Locate the cell with the specified text and output its (X, Y) center coordinate. 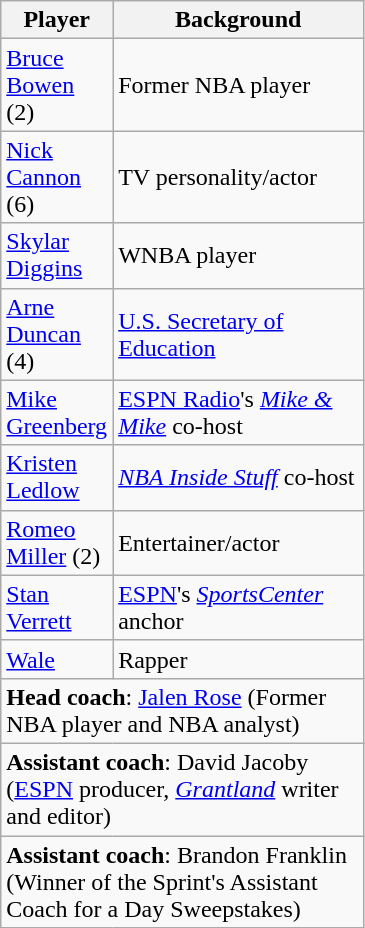
TV personality/actor (238, 177)
Bruce Bowen (2) (57, 85)
Arne Duncan (4) (57, 334)
Kristen Ledlow (57, 478)
Skylar Diggins (57, 256)
Rapper (238, 659)
U.S. Secretary of Education (238, 334)
Head coach: Jalen Rose (Former NBA player and NBA analyst) (182, 710)
Former NBA player (238, 85)
Assistant coach: David Jacoby (ESPN producer, Grantland writer and editor) (182, 789)
Assistant coach: Brandon Franklin(Winner of the Sprint's Assistant Coach for a Day Sweepstakes) (182, 882)
Nick Cannon (6) (57, 177)
NBA Inside Stuff co-host (238, 478)
Entertainer/actor (238, 542)
Player (57, 20)
Mike Greenberg (57, 412)
Wale (57, 659)
Romeo Miller (2) (57, 542)
ESPN's SportsCenter anchor (238, 608)
WNBA player (238, 256)
ESPN Radio's Mike & Mike co-host (238, 412)
Stan Verrett (57, 608)
Background (238, 20)
